Pinpoint the cell where the given text exists, returning its [X, Y] midpoint coordinate. 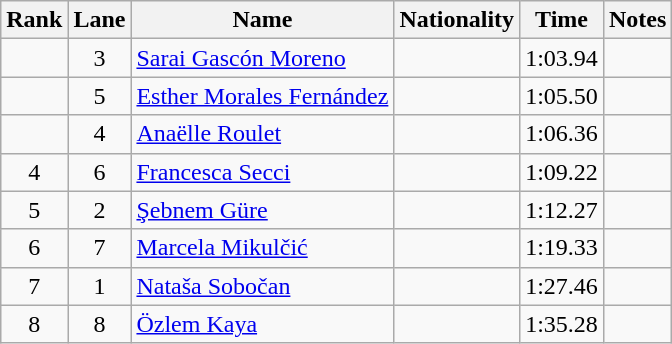
Özlem Kaya [262, 324]
Notes [637, 20]
Anaëlle Roulet [262, 134]
Şebnem Güre [262, 210]
1:12.27 [562, 210]
Marcela Mikulčić [262, 248]
Nataša Sobočan [262, 286]
Time [562, 20]
1 [100, 286]
Name [262, 20]
Sarai Gascón Moreno [262, 58]
3 [100, 58]
1:19.33 [562, 248]
Nationality [457, 20]
1:05.50 [562, 96]
Esther Morales Fernández [262, 96]
1:09.22 [562, 172]
1:06.36 [562, 134]
Francesca Secci [262, 172]
Rank [34, 20]
1:27.46 [562, 286]
2 [100, 210]
Lane [100, 20]
1:03.94 [562, 58]
1:35.28 [562, 324]
